Identify which cell holds the provided text, then report its (x, y) central coordinate. 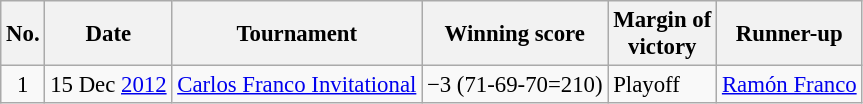
Winning score (515, 34)
Tournament (297, 34)
No. (23, 34)
15 Dec 2012 (108, 85)
Date (108, 34)
1 (23, 85)
Playoff (662, 85)
Runner-up (790, 34)
Margin ofvictory (662, 34)
Ramón Franco (790, 85)
−3 (71-69-70=210) (515, 85)
Carlos Franco Invitational (297, 85)
